From the cell containing the given text, extract its center point as [X, Y] coordinate. 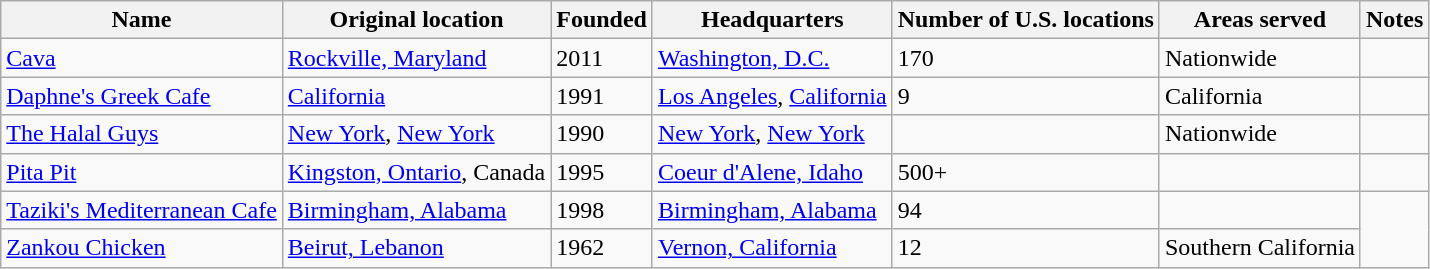
12 [1026, 248]
Rockville, Maryland [416, 58]
Kingston, Ontario, Canada [416, 172]
1995 [602, 172]
170 [1026, 58]
Areas served [1260, 20]
Daphne's Greek Cafe [142, 96]
Taziki's Mediterranean Cafe [142, 210]
Name [142, 20]
9 [1026, 96]
Cava [142, 58]
1990 [602, 134]
Beirut, Lebanon [416, 248]
1998 [602, 210]
1991 [602, 96]
Headquarters [772, 20]
Founded [602, 20]
500+ [1026, 172]
Vernon, California [772, 248]
Washington, D.C. [772, 58]
Original location [416, 20]
Number of U.S. locations [1026, 20]
Coeur d'Alene, Idaho [772, 172]
2011 [602, 58]
Southern California [1260, 248]
The Halal Guys [142, 134]
Zankou Chicken [142, 248]
1962 [602, 248]
94 [1026, 210]
Notes [1394, 20]
Pita Pit [142, 172]
Los Angeles, California [772, 96]
